Capture the cell that displays the provided text and extract its [X, Y] central coordinate. 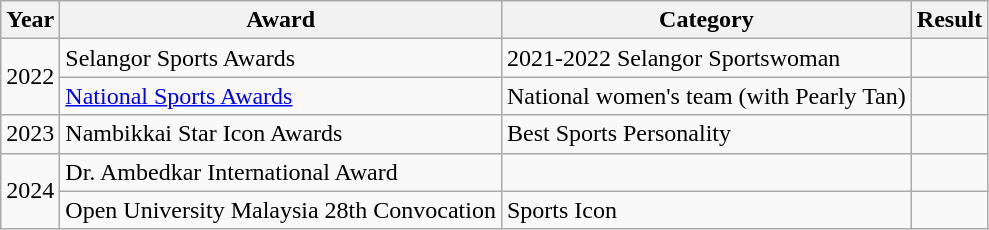
2021-2022 Selangor Sportswoman [706, 58]
Result [949, 20]
Category [706, 20]
Year [30, 20]
Selangor Sports Awards [281, 58]
Nambikkai Star Icon Awards [281, 134]
Open University Malaysia 28th Convocation [281, 210]
Award [281, 20]
Dr. Ambedkar International Award [281, 172]
National Sports Awards [281, 96]
2023 [30, 134]
Best Sports Personality [706, 134]
2024 [30, 191]
Sports Icon [706, 210]
2022 [30, 77]
National women's team (with Pearly Tan) [706, 96]
